Capture the cell that displays the provided text and extract its (x, y) central coordinate. 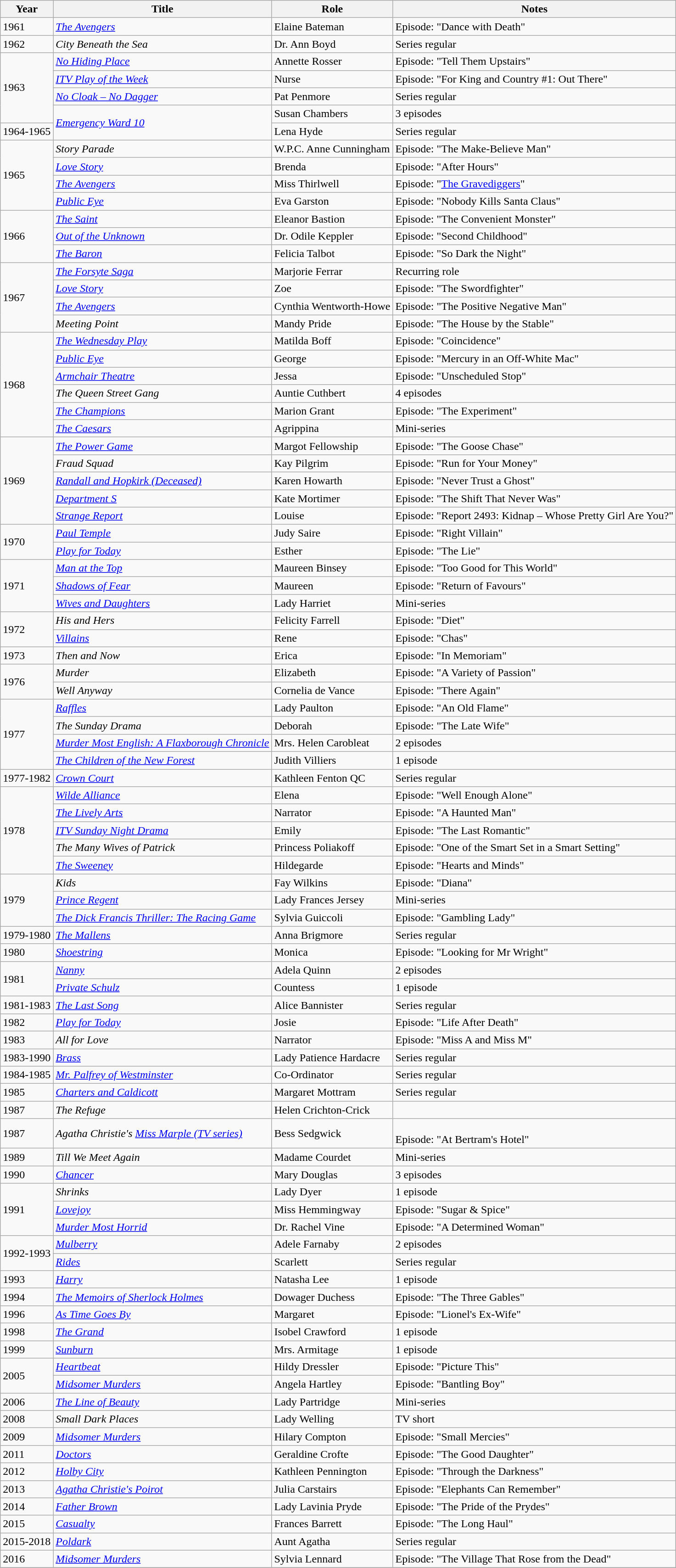
Aunt Agatha (332, 1541)
Poldark (162, 1541)
The Forsyte Saga (162, 271)
As Time Goes By (162, 1314)
1971 (27, 586)
1962 (27, 44)
Esther (332, 551)
Eleanor Bastion (332, 219)
Episode: "Diet" (534, 621)
Paul Temple (162, 533)
Prince Regent (162, 900)
Sylvia Guiccoli (332, 918)
4 episodes (534, 393)
Episode: "The Last Romantic" (534, 830)
Elizabeth (332, 673)
1966 (27, 236)
Elena (332, 795)
Episode: "Run for Your Money" (534, 463)
Mandy Pride (332, 324)
Episode: "Miss A and Miss M" (534, 1040)
1963 (27, 88)
2006 (27, 1402)
Episode: "Well Enough Alone" (534, 795)
2015-2018 (27, 1541)
Title (162, 9)
Marion Grant (332, 411)
Annette Rosser (332, 62)
Strange Report (162, 516)
Nurse (332, 79)
Hildegarde (332, 865)
The Refuge (162, 1110)
Episode: "In Memoriam" (534, 655)
Kathleen Pennington (332, 1472)
1996 (27, 1314)
Episode: "Through the Darkness" (534, 1472)
2015 (27, 1524)
1990 (27, 1175)
Adele Farnaby (332, 1244)
Episode: "Diana" (534, 883)
Lady Partridge (332, 1402)
Agatha Christie's Poirot (162, 1489)
Frances Barrett (332, 1524)
The Line of Beauty (162, 1402)
Marjorie Ferrar (332, 271)
Wilde Alliance (162, 795)
Julia Carstairs (332, 1489)
Episode: "Gambling Lady" (534, 918)
Adela Quinn (332, 970)
1980 (27, 952)
George (332, 358)
Heartbeat (162, 1367)
Armchair Theatre (162, 376)
Hildy Dressler (332, 1367)
ITV Sunday Night Drama (162, 830)
The Children of the New Forest (162, 760)
Episode: "Life After Death" (534, 1022)
Episode: "Hearts and Minds" (534, 865)
1982 (27, 1022)
1984-1985 (27, 1075)
Lady Dyer (332, 1192)
Dr. Ann Boyd (332, 44)
Episode: "Dance with Death" (534, 27)
Mary Douglas (332, 1175)
Deborah (332, 725)
Mrs. Helen Carobleat (332, 743)
The Last Song (162, 1005)
1985 (27, 1092)
Episode: "The Pride of the Prydes" (534, 1506)
Kay Pilgrim (332, 463)
The Saint (162, 219)
Princess Poliakoff (332, 848)
Episode: "A Haunted Man" (534, 813)
2012 (27, 1472)
Zoe (332, 289)
Louise (332, 516)
Episode: "Never Trust a Ghost" (534, 481)
2008 (27, 1419)
1992-1993 (27, 1253)
No Hiding Place (162, 62)
1989 (27, 1157)
Episode: "Nobody Kills Santa Claus" (534, 201)
Episode: "The Convenient Monster" (534, 219)
The Sunday Drama (162, 725)
Episode: "Small Mercies" (534, 1437)
Episode: "Unscheduled Stop" (534, 376)
Till We Meet Again (162, 1157)
Mrs. Armitage (332, 1349)
Rene (332, 638)
Shadows of Fear (162, 586)
1977-1982 (27, 778)
Episode: "Too Good for This World" (534, 568)
Maureen (332, 586)
The Dick Francis Thriller: The Racing Game (162, 918)
Karen Howarth (332, 481)
Miss Thirlwell (332, 184)
Episode: "The Shift That Never Was" (534, 498)
1983-1990 (27, 1057)
Josie (332, 1022)
Brenda (332, 166)
Episode: "Tell Them Upstairs" (534, 62)
City Beneath the Sea (162, 44)
Co-Ordinator (332, 1075)
1967 (27, 297)
Episode: "The Experiment" (534, 411)
Casualty (162, 1524)
Bess Sedgwick (332, 1134)
Angela Hartley (332, 1384)
Wives and Daughters (162, 603)
1964-1965 (27, 131)
Raffles (162, 708)
All for Love (162, 1040)
Episode: "One of the Smart Set in a Smart Setting" (534, 848)
Harry (162, 1279)
Episode: "Mercury in an Off-White Mac" (534, 358)
Emergency Ward 10 (162, 123)
Episode: "Lionel's Ex-Wife" (534, 1314)
Shrinks (162, 1192)
Hilary Compton (332, 1437)
Small Dark Places (162, 1419)
Lena Hyde (332, 131)
Episode: "Sugar & Spice" (534, 1210)
Episode: "The Gravediggers" (534, 184)
Matilda Boff (332, 341)
Chancer (162, 1175)
Well Anyway (162, 690)
The Caesars (162, 428)
ITV Play of the Week (162, 79)
Episode: "Chas" (534, 638)
Episode: "An Old Flame" (534, 708)
Mr. Palfrey of Westminster (162, 1075)
Madame Courdet (332, 1157)
Susan Chambers (332, 114)
Scarlett (332, 1262)
Out of the Unknown (162, 236)
1961 (27, 27)
W.P.C. Anne Cunningham (332, 149)
Fraud Squad (162, 463)
Episode: "For King and Country #1: Out There" (534, 79)
Murder Most English: A Flaxborough Chronicle (162, 743)
Episode: "Return of Favours" (534, 586)
1970 (27, 542)
Episode: "The Goose Chase" (534, 446)
Auntie Cuthbert (332, 393)
Erica (332, 655)
Emily (332, 830)
Episode: "A Variety of Passion" (534, 673)
2014 (27, 1506)
1999 (27, 1349)
Maureen Binsey (332, 568)
Randall and Hopkirk (Deceased) (162, 481)
Episode: "The Good Daughter" (534, 1454)
2013 (27, 1489)
Cynthia Wentworth-Howe (332, 306)
Notes (534, 9)
Episode: "After Hours" (534, 166)
Lady Paulton (332, 708)
The Baron (162, 254)
Lady Frances Jersey (332, 900)
Episode: "The Three Gables" (534, 1297)
Agrippina (332, 428)
1981-1983 (27, 1005)
Pat Penmore (332, 96)
Episode: "The Lie" (534, 551)
1983 (27, 1040)
Dr. Odile Keppler (332, 236)
2016 (27, 1559)
The Power Game (162, 446)
The Queen Street Gang (162, 393)
Alice Bannister (332, 1005)
1979-1980 (27, 935)
Kathleen Fenton QC (332, 778)
Year (27, 9)
Judy Saire (332, 533)
Eva Garston (332, 201)
1998 (27, 1332)
Crown Court (162, 778)
The Champions (162, 411)
Dr. Rachel Vine (332, 1227)
Nanny (162, 970)
Geraldine Crofte (332, 1454)
Margot Fellowship (332, 446)
Recurring role (534, 271)
Anna Brigmore (332, 935)
Episode: "The Village That Rose from the Dead" (534, 1559)
Episode: "The Late Wife" (534, 725)
Agatha Christie's Miss Marple (TV series) (162, 1134)
1972 (27, 629)
Private Schulz (162, 987)
Episode: "The Long Haul" (534, 1524)
Lovejoy (162, 1210)
Villains (162, 638)
Charters and Caldicott (162, 1092)
Episode: "Coincidence" (534, 341)
Role (332, 9)
Margaret Mottram (332, 1092)
Judith Villiers (332, 760)
Episode: "There Again" (534, 690)
Miss Hemmingway (332, 1210)
Natasha Lee (332, 1279)
Sylvia Lennard (332, 1559)
1978 (27, 830)
2005 (27, 1376)
1994 (27, 1297)
Lady Lavinia Pryde (332, 1506)
Kids (162, 883)
Episode: "At Bertram's Hotel" (534, 1134)
Episode: "Second Childhood" (534, 236)
Episode: "Picture This" (534, 1367)
2009 (27, 1437)
Episode: "Looking for Mr Wright" (534, 952)
Episode: "The Positive Negative Man" (534, 306)
Rides (162, 1262)
1973 (27, 655)
1969 (27, 481)
Helen Crichton-Crick (332, 1110)
Department S (162, 498)
Dowager Duchess (332, 1297)
Cornelia de Vance (332, 690)
1965 (27, 175)
Meeting Point (162, 324)
Murder (162, 673)
Sunburn (162, 1349)
Episode: "Report 2493: Kidnap – Whose Pretty Girl Are You?" (534, 516)
Episode: "The Swordfighter" (534, 289)
The Grand (162, 1332)
The Many Wives of Patrick (162, 848)
Holby City (162, 1472)
Mulberry (162, 1244)
1991 (27, 1210)
Episode: "Bantling Boy" (534, 1384)
1993 (27, 1279)
Murder Most Horrid (162, 1227)
The Lively Arts (162, 813)
No Cloak – No Dagger (162, 96)
Lady Harriet (332, 603)
1979 (27, 900)
Jessa (332, 376)
Shoestring (162, 952)
1968 (27, 385)
Felicia Talbot (332, 254)
Episode: "So Dark the Night" (534, 254)
The Wednesday Play (162, 341)
Episode: "Elephants Can Remember" (534, 1489)
1981 (27, 979)
Countess (332, 987)
His and Hers (162, 621)
The Memoirs of Sherlock Holmes (162, 1297)
Brass (162, 1057)
1976 (27, 682)
Fay Wilkins (332, 883)
2011 (27, 1454)
Elaine Bateman (332, 27)
The Mallens (162, 935)
Margaret (332, 1314)
Lady Welling (332, 1419)
Father Brown (162, 1506)
1977 (27, 734)
Episode: "The Make-Believe Man" (534, 149)
TV short (534, 1419)
Episode: "Right Villain" (534, 533)
Episode: "The House by the Stable" (534, 324)
Story Parade (162, 149)
Isobel Crawford (332, 1332)
Kate Mortimer (332, 498)
Episode: "A Determined Woman" (534, 1227)
Lady Patience Hardacre (332, 1057)
Monica (332, 952)
Man at the Top (162, 568)
Felicity Farrell (332, 621)
Then and Now (162, 655)
The Sweeney (162, 865)
Doctors (162, 1454)
